Scan for the cell matching the given text and deliver its (X, Y) coordinate at center. 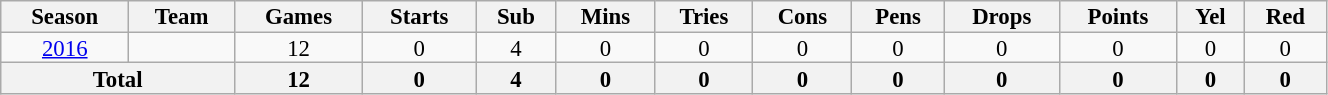
Mins (606, 16)
Season (65, 16)
Team (182, 16)
Total (118, 78)
Cons (802, 16)
Pens (898, 16)
Yel (1211, 16)
Points (1118, 16)
Tries (704, 16)
Drops (1002, 16)
2016 (65, 48)
Games (299, 16)
Starts (420, 16)
Sub (516, 16)
Red (1285, 16)
